From the cell containing the given text, extract its center point as (x, y) coordinate. 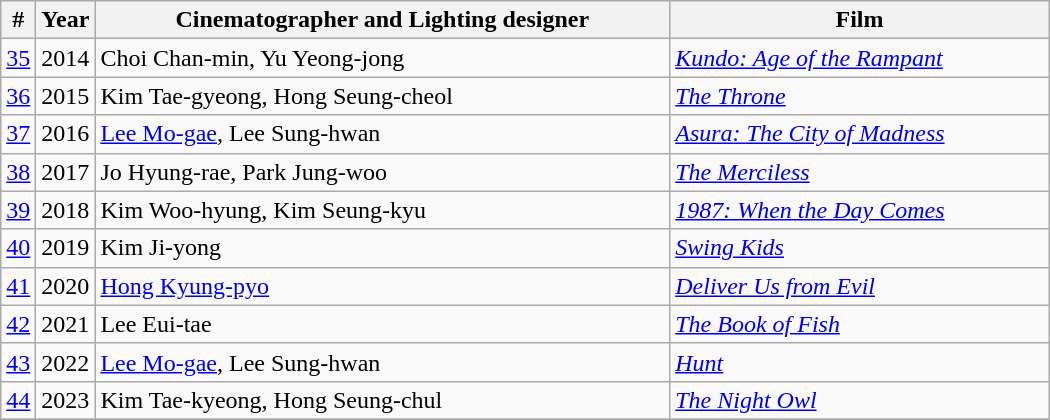
39 (18, 210)
Kim Tae-gyeong, Hong Seung-cheol (382, 96)
2014 (66, 58)
2022 (66, 362)
2016 (66, 134)
42 (18, 324)
2023 (66, 400)
2017 (66, 172)
2020 (66, 286)
2015 (66, 96)
Hunt (860, 362)
Swing Kids (860, 248)
Lee Eui-tae (382, 324)
Year (66, 20)
Deliver Us from Evil (860, 286)
2018 (66, 210)
35 (18, 58)
1987: When the Day Comes (860, 210)
Kim Woo-hyung, Kim Seung-kyu (382, 210)
43 (18, 362)
41 (18, 286)
Kim Tae-kyeong, Hong Seung-chul (382, 400)
37 (18, 134)
# (18, 20)
36 (18, 96)
38 (18, 172)
The Book of Fish (860, 324)
The Throne (860, 96)
44 (18, 400)
2021 (66, 324)
40 (18, 248)
2019 (66, 248)
Film (860, 20)
The Merciless (860, 172)
The Night Owl (860, 400)
Hong Kyung-pyo (382, 286)
Kundo: Age of the Rampant (860, 58)
Choi Chan-min, Yu Yeong-jong (382, 58)
Kim Ji-yong (382, 248)
Cinematographer and Lighting designer (382, 20)
Asura: The City of Madness (860, 134)
Jo Hyung-rae, Park Jung-woo (382, 172)
